Determine the [x, y] coordinate at the center of the cell enclosing the given text.  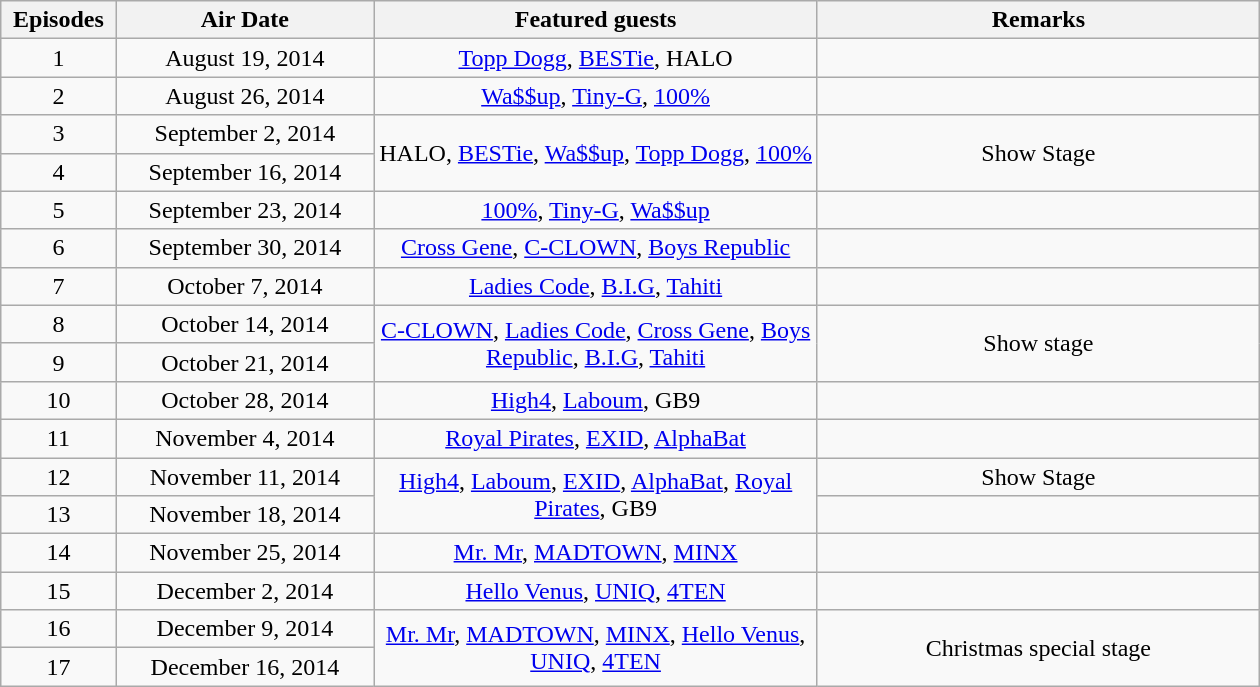
Featured guests [596, 20]
September 30, 2014 [245, 248]
10 [58, 400]
November 11, 2014 [245, 477]
September 16, 2014 [245, 172]
September 2, 2014 [245, 134]
December 2, 2014 [245, 591]
13 [58, 515]
Topp Dogg, BESTie, HALO [596, 58]
11 [58, 438]
Episodes [58, 20]
August 26, 2014 [245, 96]
Cross Gene, C-CLOWN, Boys Republic [596, 248]
9 [58, 362]
14 [58, 553]
Air Date [245, 20]
HALO, BESTie, Wa$$up, Topp Dogg, 100% [596, 153]
6 [58, 248]
High4, Laboum, GB9 [596, 400]
5 [58, 210]
4 [58, 172]
17 [58, 667]
November 18, 2014 [245, 515]
December 9, 2014 [245, 629]
100%, Tiny-G, Wa$$up [596, 210]
7 [58, 286]
High4, Laboum, EXID, AlphaBat, Royal Pirates, GB9 [596, 496]
Wa$$up, Tiny-G, 100% [596, 96]
September 23, 2014 [245, 210]
Hello Venus, UNIQ, 4TEN [596, 591]
15 [58, 591]
August 19, 2014 [245, 58]
November 25, 2014 [245, 553]
December 16, 2014 [245, 667]
Royal Pirates, EXID, AlphaBat [596, 438]
October 21, 2014 [245, 362]
Ladies Code, B.I.G, Tahiti [596, 286]
C-CLOWN, Ladies Code, Cross Gene, Boys Republic, B.I.G, Tahiti [596, 343]
12 [58, 477]
October 28, 2014 [245, 400]
8 [58, 324]
1 [58, 58]
October 7, 2014 [245, 286]
Mr. Mr, MADTOWN, MINX [596, 553]
October 14, 2014 [245, 324]
Mr. Mr, MADTOWN, MINX, Hello Venus, UNIQ, 4TEN [596, 648]
3 [58, 134]
16 [58, 629]
Christmas special stage [1038, 648]
2 [58, 96]
November 4, 2014 [245, 438]
Remarks [1038, 20]
Show stage [1038, 343]
